Locate the cell with the specified text and output its (X, Y) center coordinate. 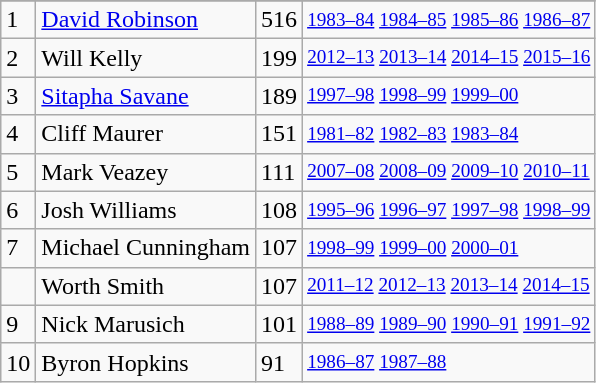
108 (280, 210)
1998–99 1999–00 2000–01 (449, 248)
1983–84 1984–85 1985–86 1986–87 (449, 20)
7 (18, 248)
4 (18, 134)
199 (280, 58)
Mark Veazey (146, 172)
151 (280, 134)
1997–98 1998–99 1999–00 (449, 96)
Michael Cunningham (146, 248)
2 (18, 58)
Sitapha Savane (146, 96)
5 (18, 172)
Nick Marusich (146, 324)
111 (280, 172)
2012–13 2013–14 2014–15 2015–16 (449, 58)
516 (280, 20)
David Robinson (146, 20)
Byron Hopkins (146, 362)
91 (280, 362)
10 (18, 362)
2007–08 2008–09 2009–10 2010–11 (449, 172)
6 (18, 210)
1988–89 1989–90 1990–91 1991–92 (449, 324)
1995–96 1996–97 1997–98 1998–99 (449, 210)
2011–12 2012–13 2013–14 2014–15 (449, 286)
189 (280, 96)
Cliff Maurer (146, 134)
101 (280, 324)
3 (18, 96)
1981–82 1982–83 1983–84 (449, 134)
Will Kelly (146, 58)
Worth Smith (146, 286)
9 (18, 324)
1986–87 1987–88 (449, 362)
Josh Williams (146, 210)
1 (18, 20)
